Provide the [X, Y] coordinate of the cell's center where the given text is located.  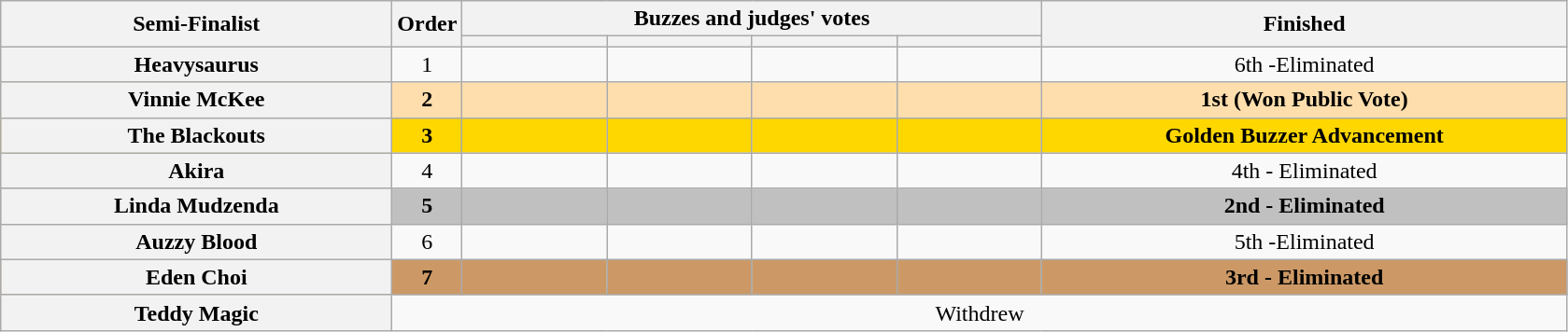
Heavysaurus [196, 64]
5th -Eliminated [1304, 242]
5 [428, 206]
2 [428, 100]
1 [428, 64]
Auzzy Blood [196, 242]
6th -Eliminated [1304, 64]
3 [428, 135]
4th - Eliminated [1304, 171]
Linda Mudzenda [196, 206]
1st (Won Public Vote) [1304, 100]
Buzzes and judges' votes [752, 19]
3rd - Eliminated [1304, 277]
Teddy Magic [196, 312]
Golden Buzzer Advancement [1304, 135]
Eden Choi [196, 277]
Order [428, 24]
4 [428, 171]
The Blackouts [196, 135]
7 [428, 277]
Withdrew [980, 312]
Finished [1304, 24]
Semi-Finalist [196, 24]
2nd - Eliminated [1304, 206]
Vinnie McKee [196, 100]
Akira [196, 171]
6 [428, 242]
